Pinpoint the cell where the given text exists, returning its (x, y) midpoint coordinate. 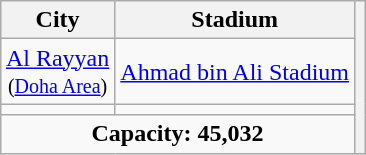
Ahmad bin Ali Stadium (235, 72)
Capacity: 45,032 (177, 134)
City (57, 20)
Al Rayyan (Doha Area) (57, 72)
Stadium (235, 20)
